Return (x, y) of the center of cell containing provided text 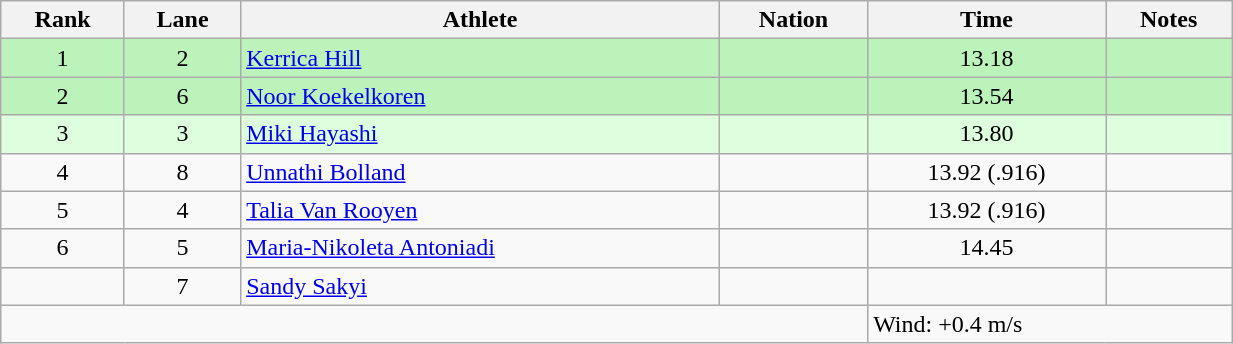
8 (182, 172)
Maria-Nikoleta Antoniadi (480, 248)
Time (987, 20)
Rank (63, 20)
13.18 (987, 58)
Sandy Sakyi (480, 286)
1 (63, 58)
Athlete (480, 20)
Notes (1169, 20)
Lane (182, 20)
Nation (793, 20)
Talia Van Rooyen (480, 210)
13.80 (987, 134)
13.54 (987, 96)
14.45 (987, 248)
Unnathi Bolland (480, 172)
Miki Hayashi (480, 134)
Kerrica Hill (480, 58)
Noor Koekelkoren (480, 96)
7 (182, 286)
Wind: +0.4 m/s (1050, 324)
